Find where the given text appears and provide that cell's center as (X, Y) coordinate. 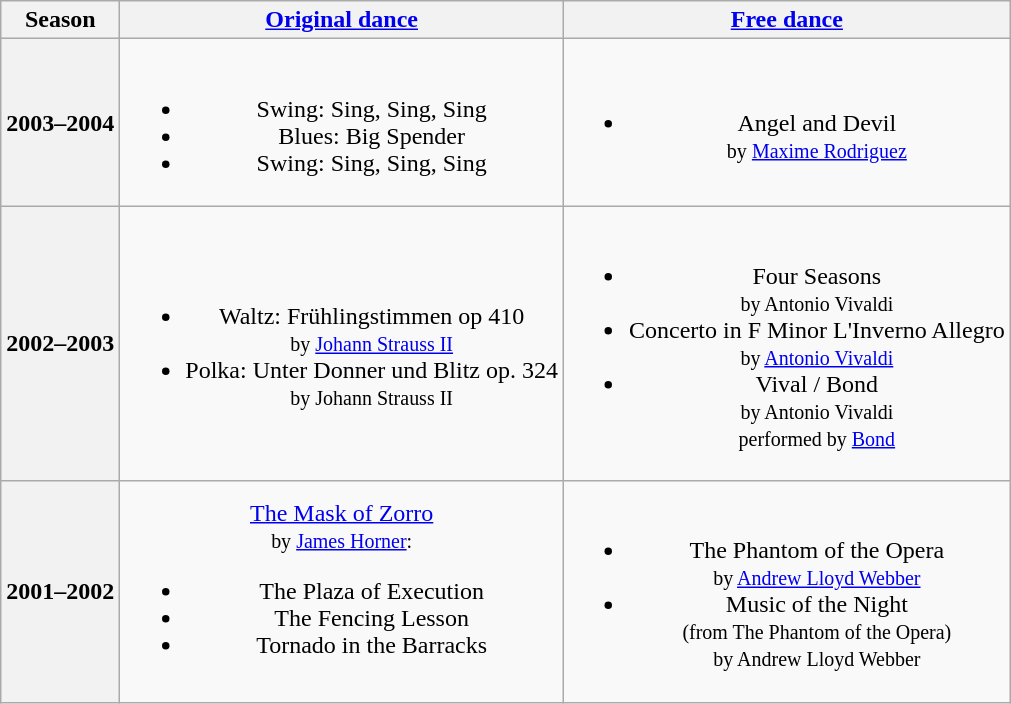
2003–2004 (60, 122)
2002–2003 (60, 344)
Free dance (788, 20)
Original dance (342, 20)
Four Seasons by Antonio Vivaldi Concerto in F Minor L'Inverno Allegro by Antonio Vivaldi Vival / Bond by Antonio Vivaldi performed by Bond (788, 344)
Swing: Sing, Sing, SingBlues: Big SpenderSwing: Sing, Sing, Sing (342, 122)
Season (60, 20)
Angel and Devil by Maxime Rodriguez (788, 122)
2001–2002 (60, 592)
The Phantom of the Opera by Andrew Lloyd Webber Music of the Night (from The Phantom of the Opera) by Andrew Lloyd Webber (788, 592)
The Mask of Zorro by James Horner: The Plaza of ExecutionThe Fencing LessonTornado in the Barracks (342, 592)
Waltz: Frühlingstimmen op 410 by Johann Strauss II Polka: Unter Donner und Blitz op. 324 by Johann Strauss II (342, 344)
